Determine the [X, Y] coordinate at the center of the cell enclosing the given text.  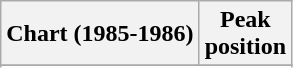
Chart (1985-1986) [100, 34]
Peakposition [245, 34]
